Output the [X, Y] coordinate of the center of the cell containing the given text.  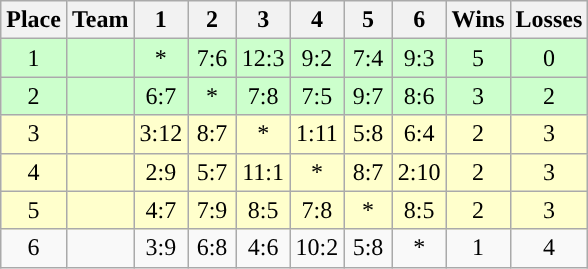
12:3 [263, 58]
7:5 [317, 96]
1:11 [317, 134]
2:9 [161, 172]
10:2 [317, 248]
7:6 [212, 58]
3:9 [161, 248]
3:12 [161, 134]
4:6 [263, 248]
6:7 [161, 96]
Losses [549, 20]
2:10 [419, 172]
9:3 [419, 58]
Wins [478, 20]
9:7 [368, 96]
7:9 [212, 210]
6:4 [419, 134]
0 [549, 58]
Team [100, 20]
8:6 [419, 96]
9:2 [317, 58]
4:7 [161, 210]
7:4 [368, 58]
11:1 [263, 172]
6:8 [212, 248]
Place [34, 20]
5:7 [212, 172]
